Provide the (x, y) coordinate of the cell's center where the given text is located.  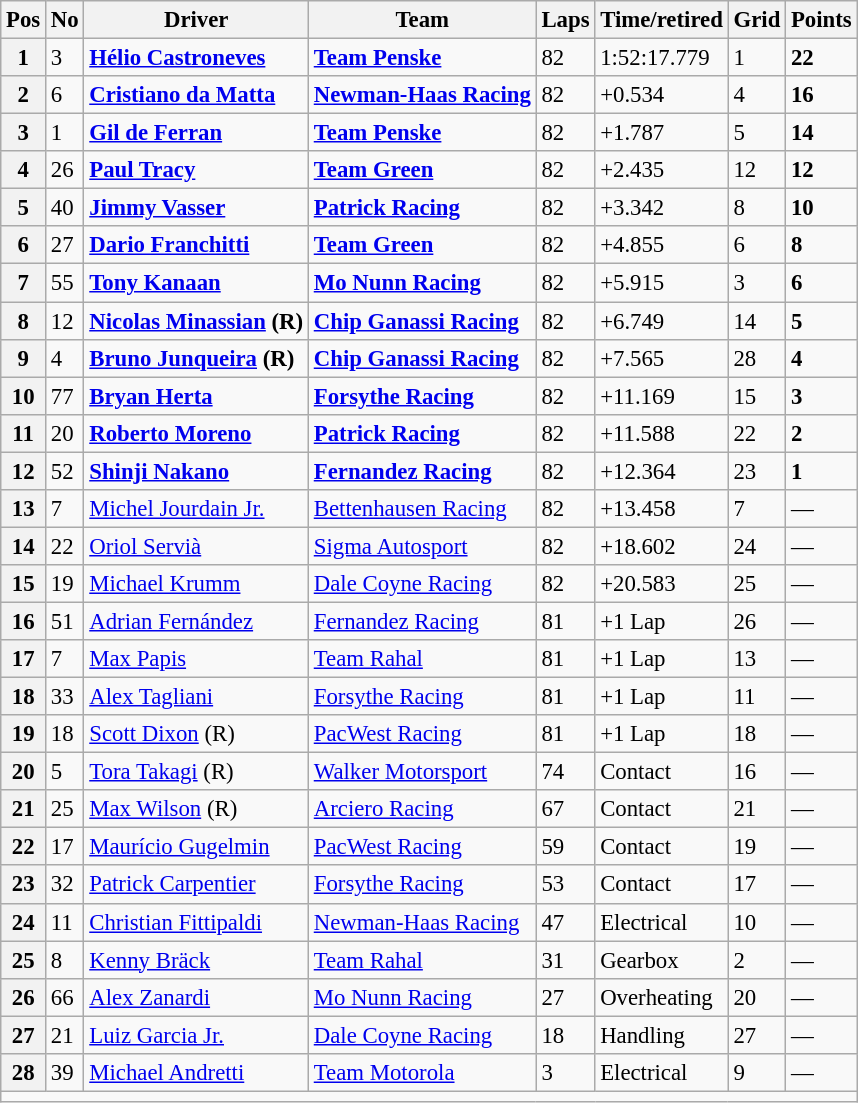
Gearbox (662, 960)
Alex Tagliani (196, 697)
31 (566, 960)
Michael Krumm (196, 584)
1:52:17.779 (662, 58)
Nicolas Minassian (R) (196, 321)
Alex Zanardi (196, 997)
Christian Fittipaldi (196, 922)
Points (822, 20)
Oriol Servià (196, 546)
+4.855 (662, 245)
+6.749 (662, 321)
53 (566, 885)
+11.588 (662, 433)
51 (65, 621)
Paul Tracy (196, 170)
Maurício Gugelmin (196, 847)
Shinji Nakano (196, 471)
Dario Franchitti (196, 245)
+20.583 (662, 584)
Time/retired (662, 20)
Bruno Junqueira (R) (196, 358)
+11.169 (662, 396)
40 (65, 208)
74 (566, 772)
66 (65, 997)
Scott Dixon (R) (196, 734)
39 (65, 1073)
+18.602 (662, 546)
Sigma Autosport (422, 546)
Driver (196, 20)
Bryan Herta (196, 396)
Laps (566, 20)
+0.534 (662, 95)
77 (65, 396)
Team (422, 20)
Tony Kanaan (196, 283)
Patrick Carpentier (196, 885)
47 (566, 922)
+1.787 (662, 133)
Roberto Moreno (196, 433)
Luiz Garcia Jr. (196, 1035)
+7.565 (662, 358)
Hélio Castroneves (196, 58)
Michael Andretti (196, 1073)
+12.364 (662, 471)
Michel Jourdain Jr. (196, 509)
Grid (756, 20)
+3.342 (662, 208)
Handling (662, 1035)
+5.915 (662, 283)
Max Papis (196, 659)
Kenny Bräck (196, 960)
Team Motorola (422, 1073)
Overheating (662, 997)
Bettenhausen Racing (422, 509)
33 (65, 697)
Cristiano da Matta (196, 95)
55 (65, 283)
Adrian Fernández (196, 621)
Arciero Racing (422, 809)
Jimmy Vasser (196, 208)
Walker Motorsport (422, 772)
59 (566, 847)
52 (65, 471)
Tora Takagi (R) (196, 772)
Pos (24, 20)
Max Wilson (R) (196, 809)
+2.435 (662, 170)
67 (566, 809)
32 (65, 885)
Gil de Ferran (196, 133)
No (65, 20)
+13.458 (662, 509)
